Extract the (X, Y) coordinate from the center of the cell holding the provided text.  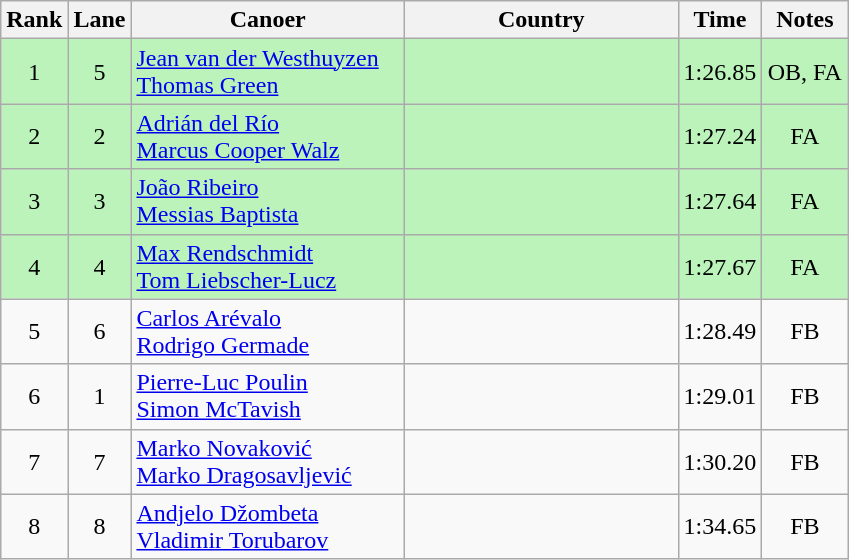
Max RendschmidtTom Liebscher-Lucz (268, 266)
1:34.65 (720, 526)
OB, FA (805, 72)
Jean van der WesthuyzenThomas Green (268, 72)
1:28.49 (720, 332)
1:29.01 (720, 396)
Pierre-Luc PoulinSimon McTavish (268, 396)
Adrián del RíoMarcus Cooper Walz (268, 136)
Country (541, 20)
Time (720, 20)
1:27.24 (720, 136)
1:30.20 (720, 462)
Lane (100, 20)
Rank (34, 20)
Marko NovakovićMarko Dragosavljević (268, 462)
1:27.64 (720, 202)
Canoer (268, 20)
Notes (805, 20)
João RibeiroMessias Baptista (268, 202)
1:27.67 (720, 266)
Carlos ArévaloRodrigo Germade (268, 332)
1:26.85 (720, 72)
Andjelo DžombetaVladimir Torubarov (268, 526)
